Capture the cell that displays the provided text and extract its [X, Y] central coordinate. 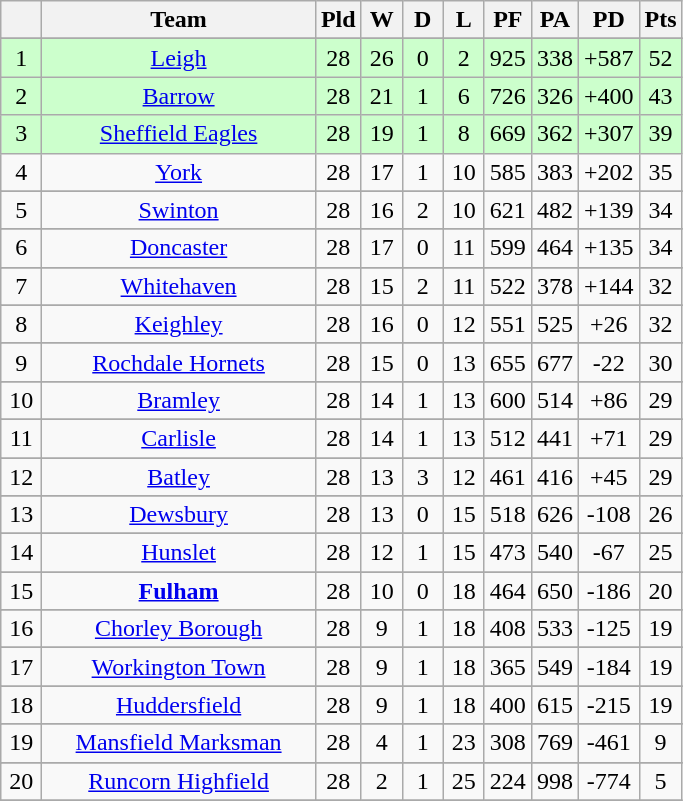
Team [179, 20]
669 [508, 134]
-22 [608, 362]
+144 [608, 286]
23 [464, 743]
925 [508, 58]
362 [554, 134]
650 [554, 591]
-774 [608, 781]
Runcorn Highfield [179, 781]
W [382, 20]
Keighley [179, 324]
551 [508, 324]
D [422, 20]
769 [554, 743]
441 [554, 438]
Chorley Borough [179, 629]
308 [508, 743]
Leigh [179, 58]
522 [508, 286]
+26 [608, 324]
7 [22, 286]
Bramley [179, 400]
Fulham [179, 591]
416 [554, 477]
Doncaster [179, 248]
585 [508, 172]
365 [508, 667]
+71 [608, 438]
PA [554, 20]
Hunslet [179, 553]
35 [660, 172]
Barrow [179, 96]
+400 [608, 96]
+307 [608, 134]
599 [508, 248]
+45 [608, 477]
533 [554, 629]
338 [554, 58]
Sheffield Eagles [179, 134]
408 [508, 629]
Rochdale Hornets [179, 362]
600 [508, 400]
525 [554, 324]
43 [660, 96]
726 [508, 96]
621 [508, 210]
-184 [608, 667]
-186 [608, 591]
-215 [608, 705]
Workington Town [179, 667]
512 [508, 438]
615 [554, 705]
677 [554, 362]
+202 [608, 172]
461 [508, 477]
224 [508, 781]
518 [508, 515]
540 [554, 553]
Swinton [179, 210]
-125 [608, 629]
-67 [608, 553]
Batley [179, 477]
514 [554, 400]
626 [554, 515]
Huddersfield [179, 705]
998 [554, 781]
383 [554, 172]
+86 [608, 400]
549 [554, 667]
473 [508, 553]
PD [608, 20]
Mansfield Marksman [179, 743]
655 [508, 362]
21 [382, 96]
400 [508, 705]
30 [660, 362]
52 [660, 58]
378 [554, 286]
-461 [608, 743]
Dewsbury [179, 515]
Pts [660, 20]
Whitehaven [179, 286]
482 [554, 210]
Carlisle [179, 438]
York [179, 172]
-108 [608, 515]
+135 [608, 248]
+587 [608, 58]
PF [508, 20]
Pld [338, 20]
39 [660, 134]
+139 [608, 210]
326 [554, 96]
L [464, 20]
